Search for the cell housing the specified text and yield its [x, y] center coordinate. 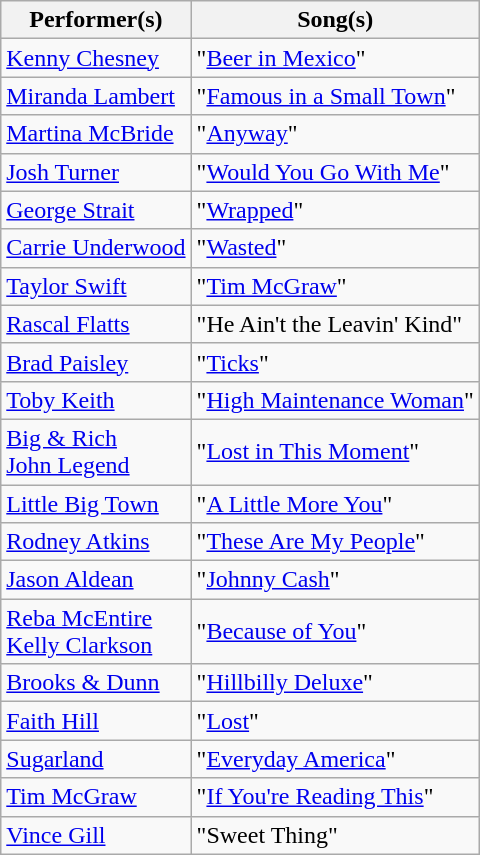
Little Big Town [96, 503]
"Anyway" [335, 134]
"Everyday America" [335, 759]
"Would You Go With Me" [335, 172]
"Sweet Thing" [335, 835]
"Ticks" [335, 362]
Tim McGraw [96, 797]
Toby Keith [96, 400]
"Beer in Mexico" [335, 58]
Performer(s) [96, 20]
George Strait [96, 210]
"Lost" [335, 721]
Carrie Underwood [96, 248]
Jason Aldean [96, 580]
"High Maintenance Woman" [335, 400]
"Wrapped" [335, 210]
Sugarland [96, 759]
Kenny Chesney [96, 58]
Vince Gill [96, 835]
"A Little More You" [335, 503]
"Famous in a Small Town" [335, 96]
"Tim McGraw" [335, 286]
Josh Turner [96, 172]
Song(s) [335, 20]
Taylor Swift [96, 286]
Faith Hill [96, 721]
"Lost in This Moment" [335, 452]
"These Are My People" [335, 542]
"Hillbilly Deluxe" [335, 683]
"Because of You" [335, 632]
"Wasted" [335, 248]
Martina McBride [96, 134]
Miranda Lambert [96, 96]
Reba McEntireKelly Clarkson [96, 632]
"He Ain't the Leavin' Kind" [335, 324]
Rodney Atkins [96, 542]
"If You're Reading This" [335, 797]
Brad Paisley [96, 362]
"Johnny Cash" [335, 580]
Brooks & Dunn [96, 683]
Big & RichJohn Legend [96, 452]
Rascal Flatts [96, 324]
